Detect which cell encompasses the target text, then output its (x, y) center coordinate. 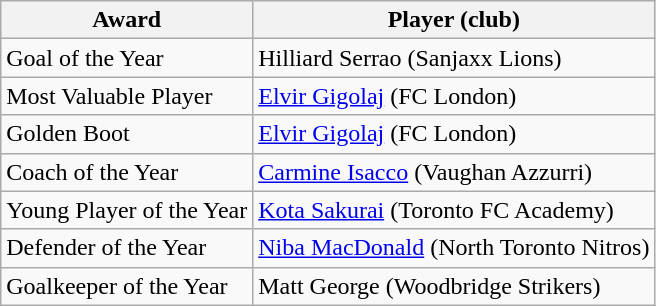
Defender of the Year (127, 248)
Player (club) (454, 20)
Coach of the Year (127, 172)
Award (127, 20)
Kota Sakurai (Toronto FC Academy) (454, 210)
Goalkeeper of the Year (127, 286)
Hilliard Serrao (Sanjaxx Lions) (454, 58)
Niba MacDonald (North Toronto Nitros) (454, 248)
Matt George (Woodbridge Strikers) (454, 286)
Carmine Isacco (Vaughan Azzurri) (454, 172)
Golden Boot (127, 134)
Young Player of the Year (127, 210)
Most Valuable Player (127, 96)
Goal of the Year (127, 58)
